For the text-containing cell, return its midpoint in (X, Y) coordinate format. 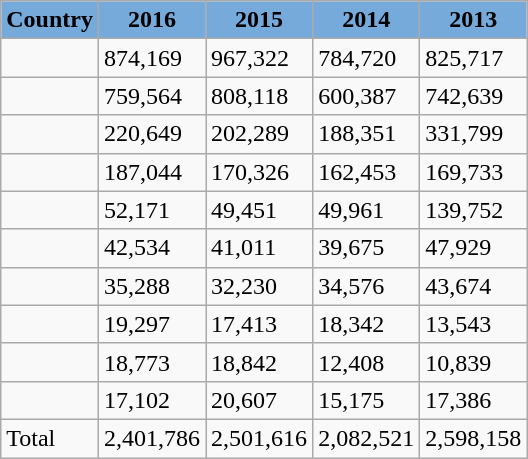
2015 (260, 20)
187,044 (152, 172)
12,408 (366, 362)
331,799 (474, 134)
15,175 (366, 400)
2,401,786 (152, 438)
139,752 (474, 210)
35,288 (152, 286)
2014 (366, 20)
Total (50, 438)
10,839 (474, 362)
169,733 (474, 172)
2,501,616 (260, 438)
2016 (152, 20)
17,386 (474, 400)
874,169 (152, 58)
600,387 (366, 96)
967,322 (260, 58)
2,082,521 (366, 438)
784,720 (366, 58)
742,639 (474, 96)
49,961 (366, 210)
18,773 (152, 362)
47,929 (474, 248)
170,326 (260, 172)
2013 (474, 20)
13,543 (474, 324)
32,230 (260, 286)
49,451 (260, 210)
19,297 (152, 324)
20,607 (260, 400)
52,171 (152, 210)
41,011 (260, 248)
2,598,158 (474, 438)
808,118 (260, 96)
18,842 (260, 362)
17,102 (152, 400)
42,534 (152, 248)
202,289 (260, 134)
18,342 (366, 324)
34,576 (366, 286)
17,413 (260, 324)
Country (50, 20)
220,649 (152, 134)
759,564 (152, 96)
825,717 (474, 58)
43,674 (474, 286)
162,453 (366, 172)
188,351 (366, 134)
39,675 (366, 248)
